Detect which cell encompasses the target text, then output its (x, y) center coordinate. 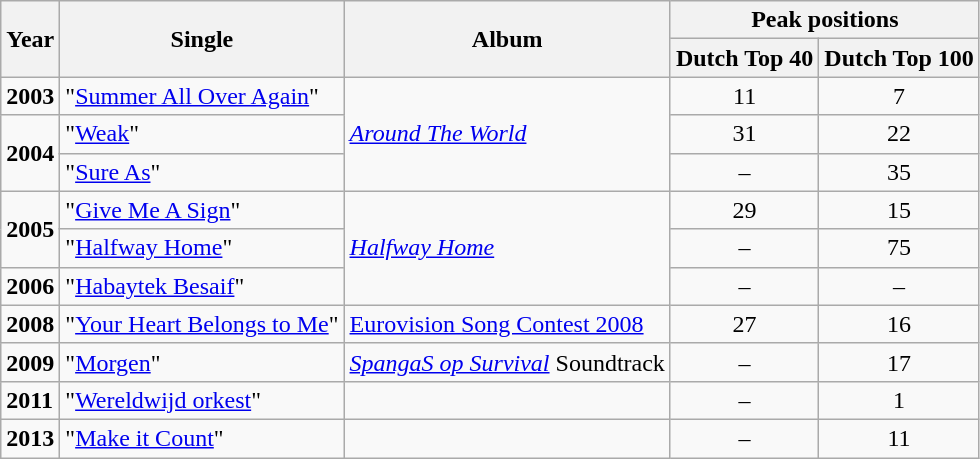
"Give Me A Sign" (202, 210)
Album (507, 39)
Single (202, 39)
Dutch Top 100 (899, 58)
"Summer All Over Again" (202, 96)
15 (899, 210)
2004 (30, 153)
SpangaS op Survival Soundtrack (507, 362)
2003 (30, 96)
"Halfway Home" (202, 248)
17 (899, 362)
Peak positions (824, 20)
Year (30, 39)
"Make it Count" (202, 438)
31 (744, 134)
"Wereldwijd orkest" (202, 400)
Around The World (507, 134)
Eurovision Song Contest 2008 (507, 324)
75 (899, 248)
Halfway Home (507, 248)
35 (899, 172)
2005 (30, 229)
27 (744, 324)
2009 (30, 362)
Dutch Top 40 (744, 58)
16 (899, 324)
"Weak" (202, 134)
29 (744, 210)
7 (899, 96)
2011 (30, 400)
"Morgen" (202, 362)
2006 (30, 286)
2008 (30, 324)
"Sure As" (202, 172)
1 (899, 400)
"Your Heart Belongs to Me" (202, 324)
2013 (30, 438)
22 (899, 134)
"Habaytek Besaif" (202, 286)
